For the text-containing cell, return its midpoint in (x, y) coordinate format. 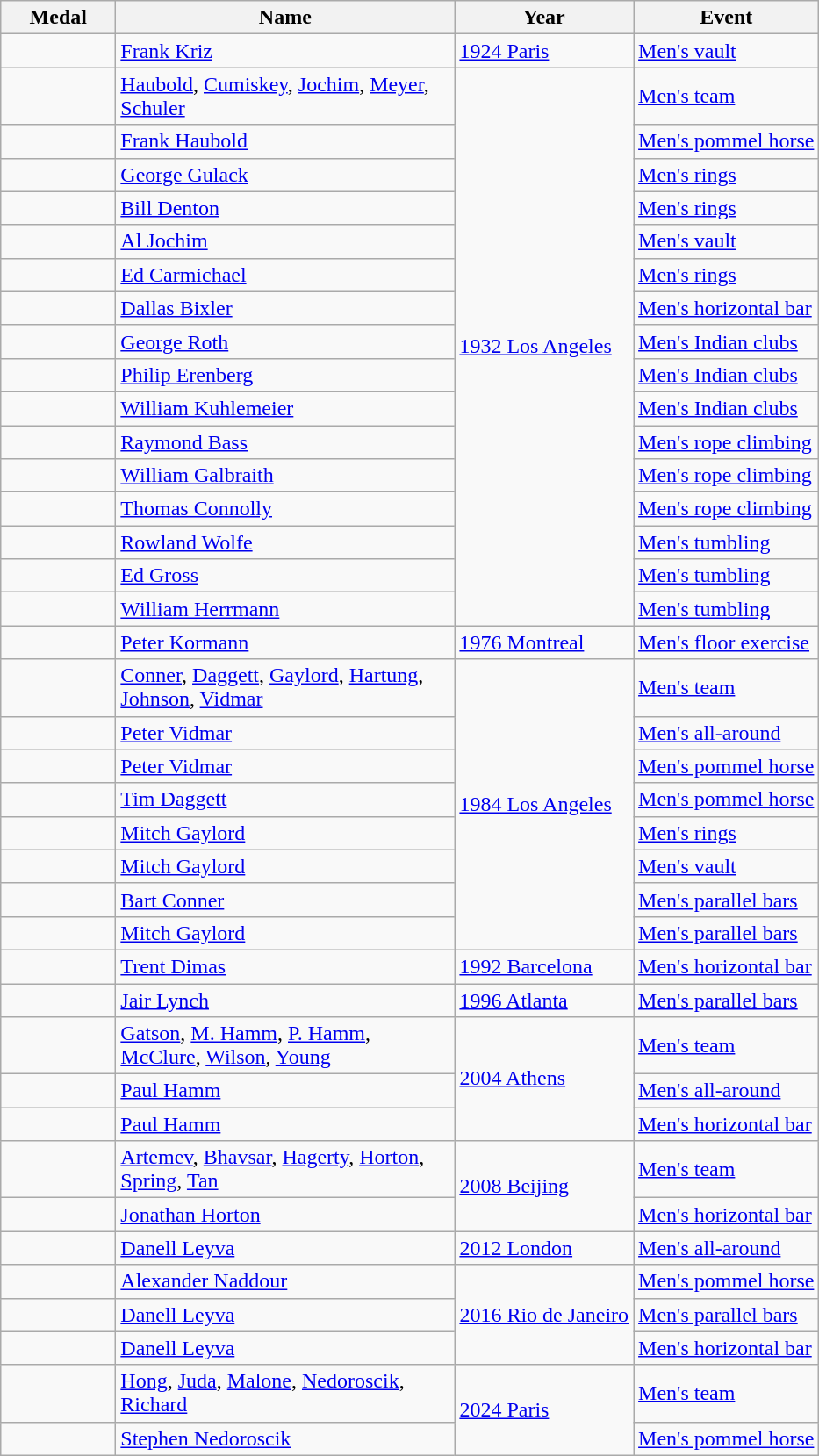
William Galbraith (285, 476)
Medal (58, 18)
Ed Gross (285, 576)
Men's floor exercise (727, 642)
William Herrmann (285, 609)
1924 Paris (544, 51)
Al Jochim (285, 241)
Ed Carmichael (285, 275)
Artemev, Bhavsar, Hagerty, Horton, Spring, Tan (285, 1169)
2024 Paris (544, 1409)
2012 London (544, 1248)
Frank Haubold (285, 141)
Rowland Wolfe (285, 542)
Alexander Naddour (285, 1281)
2008 Beijing (544, 1187)
1932 Los Angeles (544, 347)
William Kuhlemeier (285, 408)
Peter Kormann (285, 642)
Dallas Bixler (285, 308)
Stephen Nedoroscik (285, 1438)
Bill Denton (285, 208)
George Roth (285, 341)
Hong, Juda, Malone, Nedoroscik, Richard (285, 1394)
George Gulack (285, 175)
Raymond Bass (285, 441)
Thomas Connolly (285, 509)
2004 Athens (544, 1079)
Event (727, 18)
Bart Conner (285, 900)
Frank Kriz (285, 51)
1996 Atlanta (544, 1000)
1984 Los Angeles (544, 805)
Philip Erenberg (285, 375)
1976 Montreal (544, 642)
Tim Daggett (285, 800)
Conner, Daggett, Gaylord, Hartung, Johnson, Vidmar (285, 688)
Year (544, 18)
1992 Barcelona (544, 966)
Gatson, M. Hamm, P. Hamm, McClure, Wilson, Young (285, 1046)
Jair Lynch (285, 1000)
Trent Dimas (285, 966)
Haubold, Cumiskey, Jochim, Meyer, Schuler (285, 97)
Name (285, 18)
Jonathan Horton (285, 1215)
2016 Rio de Janeiro (544, 1315)
